Identify which cell holds the provided text, then report its [x, y] central coordinate. 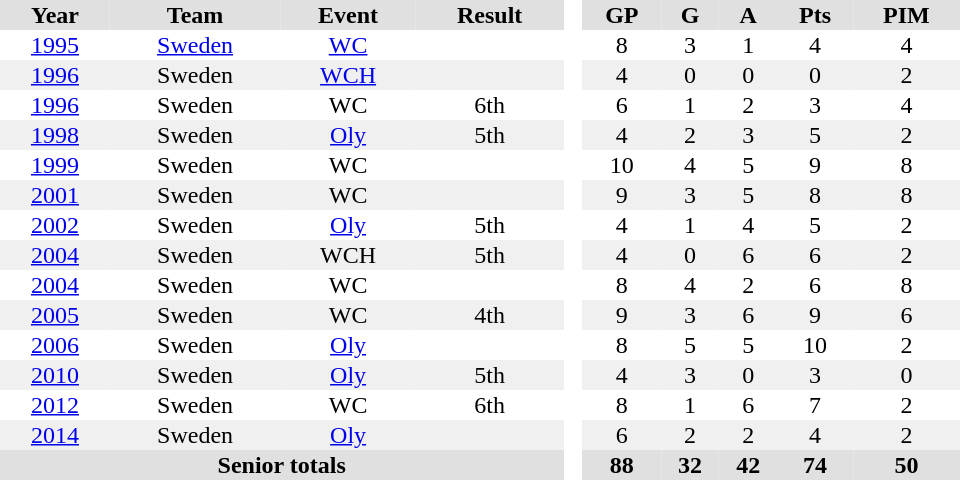
7 [814, 405]
Result [490, 15]
88 [622, 465]
GP [622, 15]
74 [814, 465]
2010 [55, 375]
1998 [55, 135]
Team [195, 15]
Year [55, 15]
2005 [55, 315]
32 [690, 465]
2002 [55, 225]
42 [748, 465]
2006 [55, 345]
2014 [55, 435]
2012 [55, 405]
A [748, 15]
1999 [55, 165]
Pts [814, 15]
G [690, 15]
4th [490, 315]
2001 [55, 195]
Senior totals [282, 465]
1995 [55, 45]
Event [348, 15]
50 [906, 465]
PIM [906, 15]
